Search for the cell housing the specified text and yield its [x, y] center coordinate. 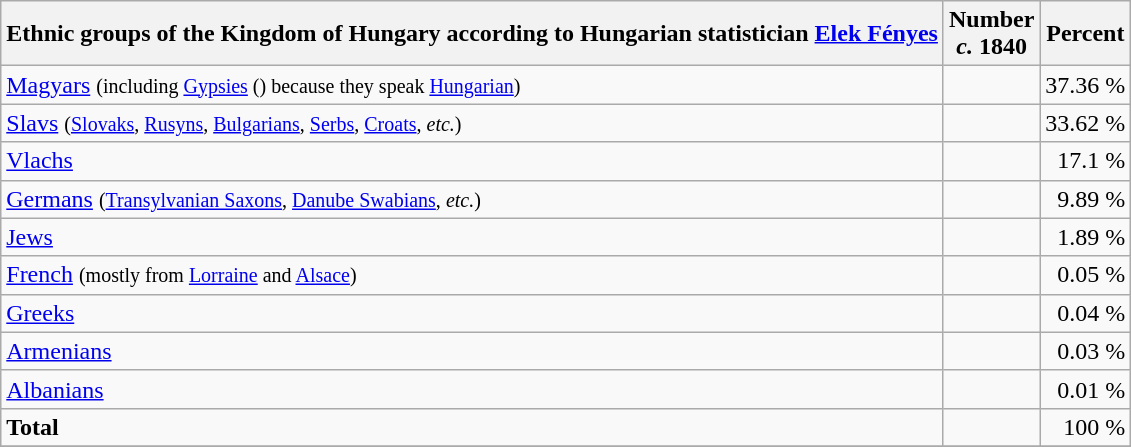
Albanians [472, 389]
Germans (Transylvanian Saxons, Danube Swabians, etc.) [472, 199]
9.89 % [1086, 199]
1.89 % [1086, 237]
100 % [1086, 427]
Ethnic groups of the Kingdom of Hungary according to Hungarian statistician Elek Fényes [472, 34]
French (mostly from Lorraine and Alsace) [472, 275]
Slavs (Slovaks, Rusyns, Bulgarians, Serbs, Croats, etc.) [472, 123]
Percent [1086, 34]
Greeks [472, 313]
17.1 % [1086, 161]
0.05 % [1086, 275]
37.36 % [1086, 85]
Magyars (including Gypsies () because they speak Hungarian) [472, 85]
Armenians [472, 351]
Jews [472, 237]
0.03 % [1086, 351]
Numberc. 1840 [991, 34]
Vlachs [472, 161]
Total [472, 427]
0.01 % [1086, 389]
0.04 % [1086, 313]
33.62 % [1086, 123]
